Determine the (x, y) coordinate at the center of the cell enclosing the given text.  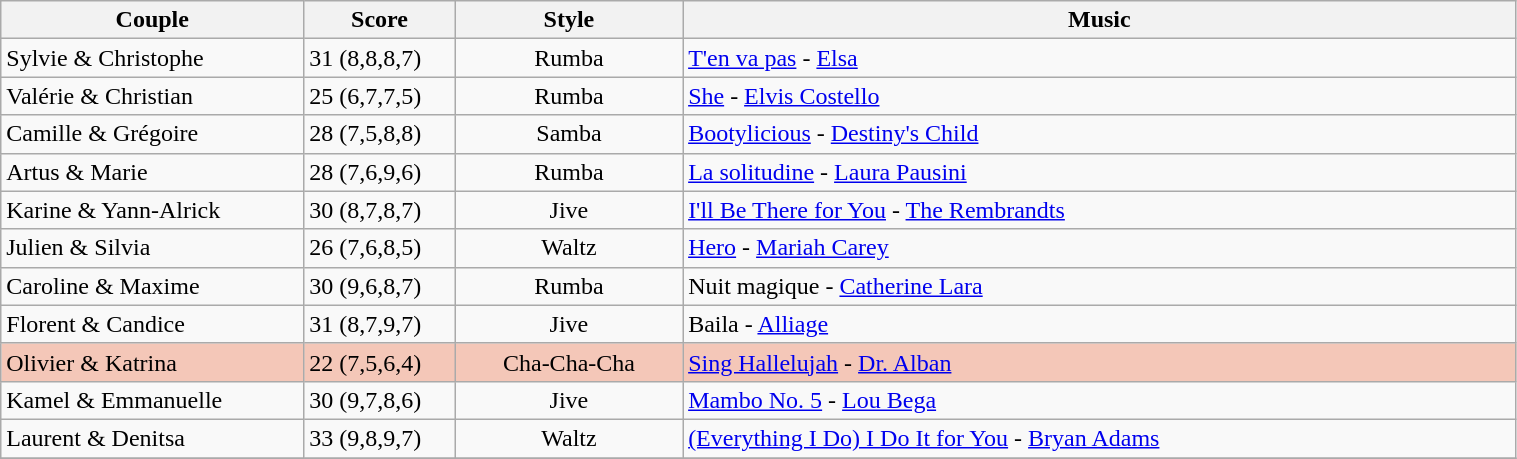
I'll Be There for You - The Rembrandts (1100, 210)
Olivier & Katrina (152, 362)
Music (1100, 20)
Sylvie & Christophe (152, 58)
25 (6,7,7,5) (380, 96)
Nuit magique - Catherine Lara (1100, 286)
Cha-Cha-Cha (568, 362)
30 (9,7,8,6) (380, 400)
31 (8,8,8,7) (380, 58)
Mambo No. 5 - Lou Bega (1100, 400)
Camille & Grégoire (152, 134)
Couple (152, 20)
33 (9,8,9,7) (380, 438)
Sing Hallelujah - Dr. Alban (1100, 362)
She - Elvis Costello (1100, 96)
Samba (568, 134)
Bootylicious - Destiny's Child (1100, 134)
Kamel & Emmanuelle (152, 400)
28 (7,5,8,8) (380, 134)
28 (7,6,9,6) (380, 172)
T'en va pas - Elsa (1100, 58)
Karine & Yann-Alrick (152, 210)
Valérie & Christian (152, 96)
31 (8,7,9,7) (380, 324)
26 (7,6,8,5) (380, 248)
Caroline & Maxime (152, 286)
30 (9,6,8,7) (380, 286)
Hero - Mariah Carey (1100, 248)
Artus & Marie (152, 172)
Julien & Silvia (152, 248)
Score (380, 20)
La solitudine - Laura Pausini (1100, 172)
Laurent & Denitsa (152, 438)
22 (7,5,6,4) (380, 362)
30 (8,7,8,7) (380, 210)
(Everything I Do) I Do It for You - Bryan Adams (1100, 438)
Style (568, 20)
Florent & Candice (152, 324)
Baila - Alliage (1100, 324)
